Scan for the cell matching the given text and deliver its [x, y] coordinate at center. 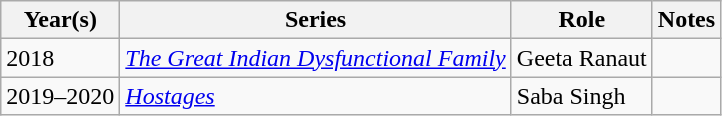
Role [582, 20]
Hostages [316, 96]
Series [316, 20]
The Great Indian Dysfunctional Family [316, 58]
Geeta Ranaut [582, 58]
Saba Singh [582, 96]
Notes [686, 20]
2019–2020 [60, 96]
2018 [60, 58]
Year(s) [60, 20]
